Capture the cell that displays the provided text and extract its (x, y) central coordinate. 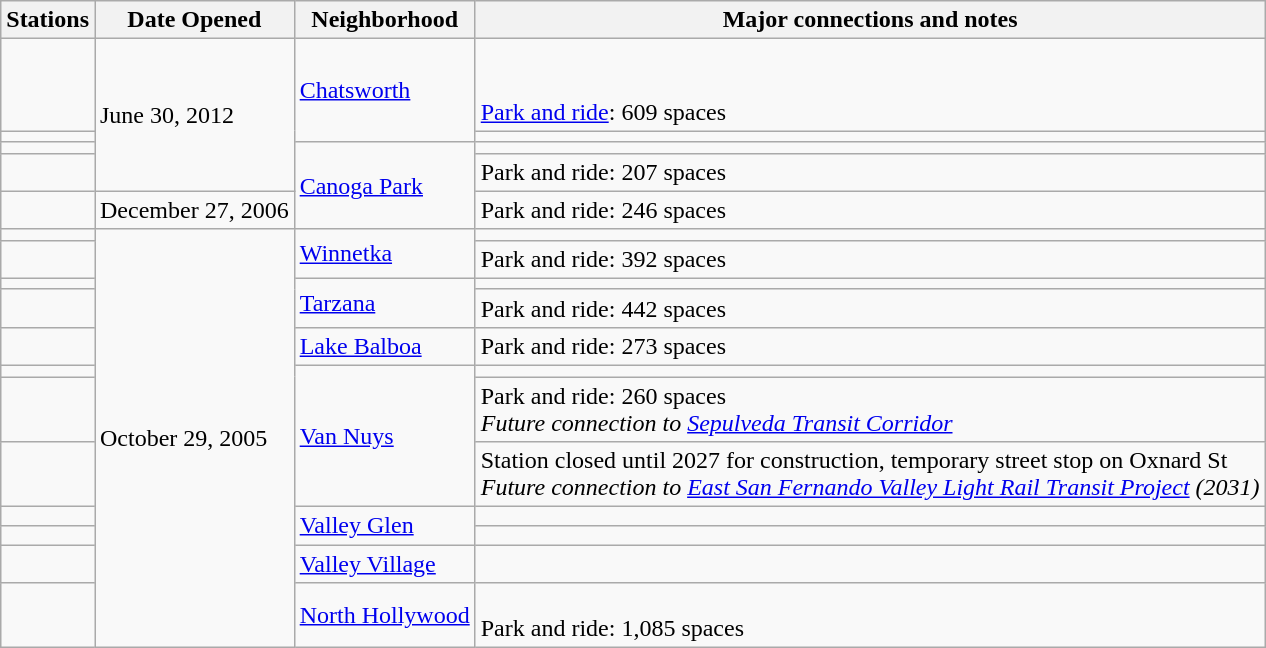
Chatsworth (384, 90)
Park and ride: 442 spaces (870, 308)
Stations (48, 20)
Park and ride: 273 spaces (870, 346)
June 30, 2012 (194, 115)
Park and ride: 260 spaces Future connection to Sepulveda Transit Corridor (870, 408)
North Hollywood (384, 616)
Park and ride: 207 spaces (870, 172)
Tarzana (384, 302)
Canoga Park (384, 186)
Valley Village (384, 564)
December 27, 2006 (194, 210)
Winnetka (384, 254)
Van Nuys (384, 436)
Park and ride: 1,085 spaces (870, 616)
October 29, 2005 (194, 438)
Valley Glen (384, 526)
Park and ride: 392 spaces (870, 259)
Lake Balboa (384, 346)
Park and ride: 246 spaces (870, 210)
Date Opened (194, 20)
Park and ride: 609 spaces (870, 85)
Neighborhood (384, 20)
Major connections and notes (870, 20)
